Detect which cell encompasses the target text, then output its [x, y] center coordinate. 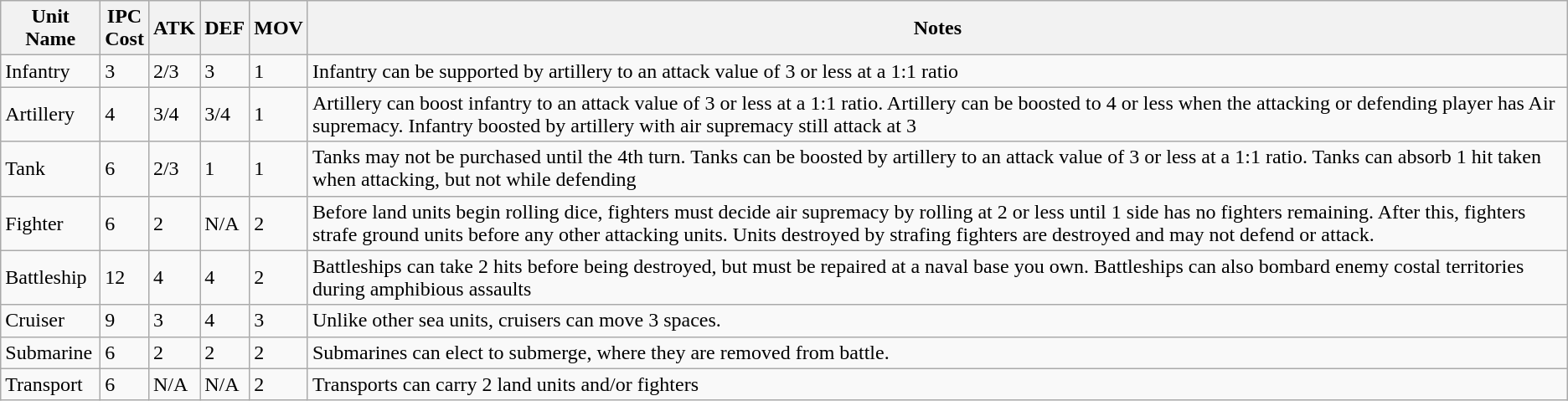
ATK [174, 28]
Submarine [50, 352]
9 [125, 321]
Transport [50, 384]
Tank [50, 169]
Fighter [50, 223]
IPCCost [125, 28]
Unit Name [50, 28]
12 [125, 278]
Infantry [50, 71]
Infantry can be supported by artillery to an attack value of 3 or less at a 1:1 ratio [937, 71]
MOV [279, 28]
Submarines can elect to submerge, where they are removed from battle. [937, 352]
Artillery [50, 114]
DEF [224, 28]
Transports can carry 2 land units and/or fighters [937, 384]
Notes [937, 28]
Cruiser [50, 321]
Unlike other sea units, cruisers can move 3 spaces. [937, 321]
Battleship [50, 278]
